Return (x, y) of the center of cell containing provided text 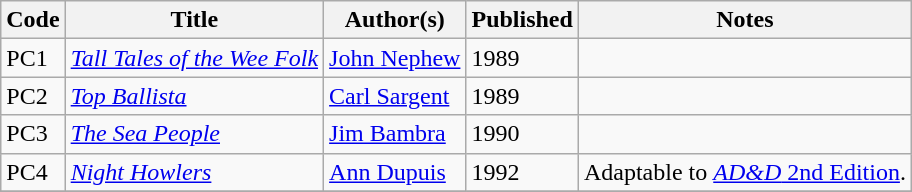
Top Ballista (194, 96)
1990 (522, 134)
Notes (744, 20)
Carl Sargent (395, 96)
Code (33, 20)
Title (194, 20)
The Sea People (194, 134)
Adaptable to AD&D 2nd Edition. (744, 172)
PC3 (33, 134)
1992 (522, 172)
Night Howlers (194, 172)
Tall Tales of the Wee Folk (194, 58)
PC1 (33, 58)
Jim Bambra (395, 134)
Published (522, 20)
Ann Dupuis (395, 172)
PC4 (33, 172)
PC2 (33, 96)
Author(s) (395, 20)
John Nephew (395, 58)
